Output the (X, Y) coordinate of the center of the cell containing the given text.  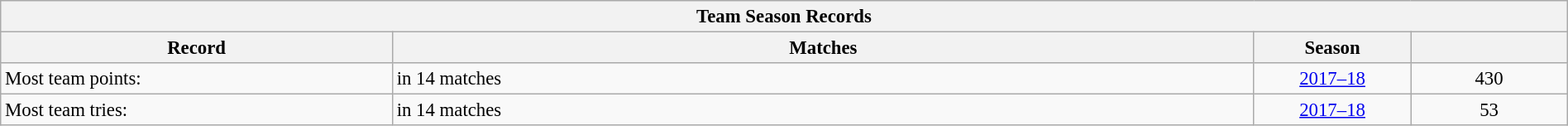
Most team tries: (197, 110)
53 (1489, 110)
Season (1331, 48)
Most team points: (197, 79)
430 (1489, 79)
Team Season Records (784, 17)
Matches (823, 48)
Record (197, 48)
